Find where the given text appears and provide that cell's center as [X, Y] coordinate. 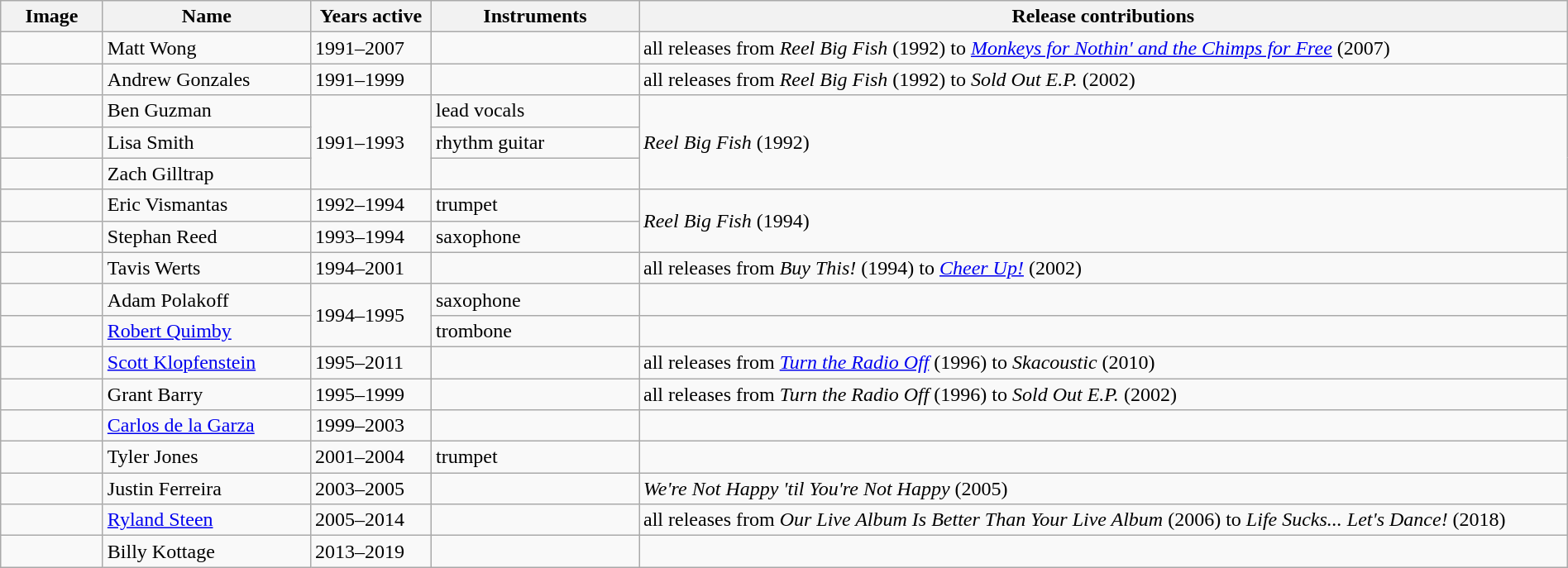
1991–1999 [370, 79]
trombone [534, 331]
all releases from Our Live Album Is Better Than Your Live Album (2006) to Life Sucks... Let's Dance! (2018) [1103, 520]
Zach Gilltrap [207, 174]
Years active [370, 17]
We're Not Happy 'til You're Not Happy (2005) [1103, 489]
all releases from Reel Big Fish (1992) to Sold Out E.P. (2002) [1103, 79]
1991–2007 [370, 48]
all releases from Reel Big Fish (1992) to Monkeys for Nothin' and the Chimps for Free (2007) [1103, 48]
2005–2014 [370, 520]
Lisa Smith [207, 142]
1994–1995 [370, 315]
all releases from Buy This! (1994) to Cheer Up! (2002) [1103, 268]
2013–2019 [370, 551]
Tyler Jones [207, 457]
1993–1994 [370, 236]
Stephan Reed [207, 236]
all releases from Turn the Radio Off (1996) to Skacoustic (2010) [1103, 362]
Matt Wong [207, 48]
Reel Big Fish (1994) [1103, 221]
Ryland Steen [207, 520]
Reel Big Fish (1992) [1103, 142]
Grant Barry [207, 394]
1992–1994 [370, 205]
2001–2004 [370, 457]
Tavis Werts [207, 268]
all releases from Turn the Radio Off (1996) to Sold Out E.P. (2002) [1103, 394]
Andrew Gonzales [207, 79]
Eric Vismantas [207, 205]
Adam Polakoff [207, 299]
Justin Ferreira [207, 489]
Robert Quimby [207, 331]
Ben Guzman [207, 111]
2003–2005 [370, 489]
rhythm guitar [534, 142]
Instruments [534, 17]
Name [207, 17]
Release contributions [1103, 17]
Image [52, 17]
lead vocals [534, 111]
1995–1999 [370, 394]
1995–2011 [370, 362]
1994–2001 [370, 268]
Scott Klopfenstein [207, 362]
Carlos de la Garza [207, 426]
1999–2003 [370, 426]
1991–1993 [370, 142]
Billy Kottage [207, 551]
